Detect which cell encompasses the target text, then output its (x, y) center coordinate. 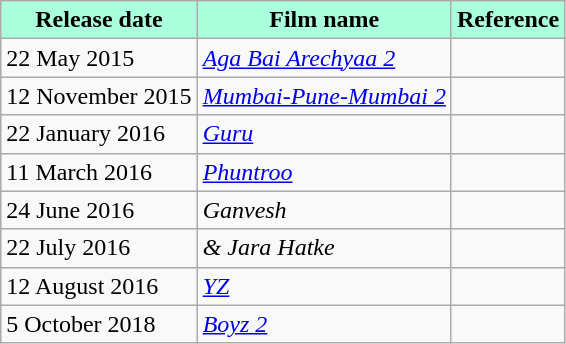
22 January 2016 (99, 134)
Reference (508, 20)
Phuntroo (324, 172)
22 May 2015 (99, 58)
12 November 2015 (99, 96)
Aga Bai Arechyaa 2 (324, 58)
5 October 2018 (99, 324)
Mumbai-Pune-Mumbai 2 (324, 96)
Ganvesh (324, 210)
Guru (324, 134)
Boyz 2 (324, 324)
& Jara Hatke (324, 248)
22 July 2016 (99, 248)
12 August 2016 (99, 286)
24 June 2016 (99, 210)
YZ (324, 286)
Film name (324, 20)
11 March 2016 (99, 172)
Release date (99, 20)
